Provide the (x, y) coordinate of the cell's center where the given text is located.  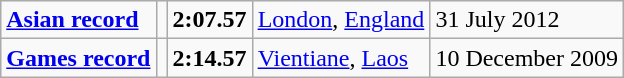
Asian record (78, 20)
Games record (78, 58)
31 July 2012 (527, 20)
2:07.57 (210, 20)
2:14.57 (210, 58)
10 December 2009 (527, 58)
Vientiane, Laos (341, 58)
London, England (341, 20)
